Return the [x, y] coordinate for the center point of the cell that contains the specified text.  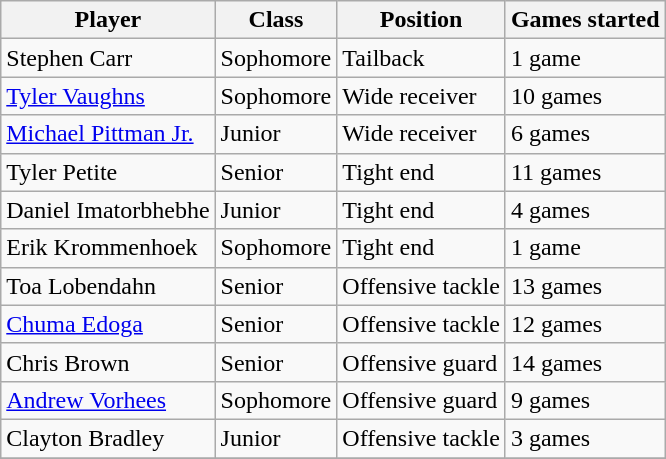
14 games [585, 362]
Andrew Vorhees [108, 400]
Chuma Edoga [108, 324]
Tyler Vaughns [108, 96]
10 games [585, 96]
Position [422, 20]
Toa Lobendahn [108, 286]
12 games [585, 324]
Games started [585, 20]
Erik Krommenhoek [108, 248]
9 games [585, 400]
Stephen Carr [108, 58]
3 games [585, 438]
13 games [585, 286]
Michael Pittman Jr. [108, 134]
Tyler Petite [108, 172]
Player [108, 20]
Daniel Imatorbhebhe [108, 210]
4 games [585, 210]
Tailback [422, 58]
11 games [585, 172]
Class [276, 20]
6 games [585, 134]
Chris Brown [108, 362]
Clayton Bradley [108, 438]
